Identify which cell holds the provided text, then report its [X, Y] central coordinate. 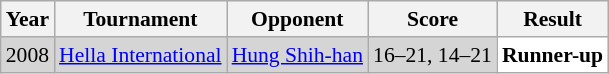
Tournament [140, 19]
Result [552, 19]
Hung Shih-han [298, 55]
Hella International [140, 55]
16–21, 14–21 [432, 55]
Runner-up [552, 55]
2008 [28, 55]
Score [432, 19]
Opponent [298, 19]
Year [28, 19]
